Return [X, Y] of the center of cell containing provided text 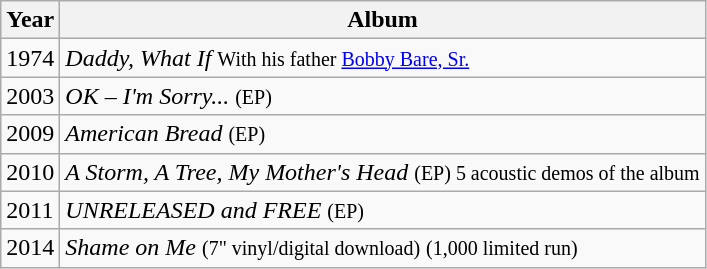
Daddy, What If With his father Bobby Bare, Sr. [382, 58]
2011 [30, 210]
Shame on Me (7" vinyl/digital download) (1,000 limited run) [382, 248]
American Bread (EP) [382, 134]
2014 [30, 248]
1974 [30, 58]
Year [30, 20]
UNRELEASED and FREE (EP) [382, 210]
2009 [30, 134]
A Storm, A Tree, My Mother's Head (EP) 5 acoustic demos of the album [382, 172]
Album [382, 20]
2010 [30, 172]
OK – I'm Sorry... (EP) [382, 96]
2003 [30, 96]
